Capture the cell that displays the provided text and extract its [x, y] central coordinate. 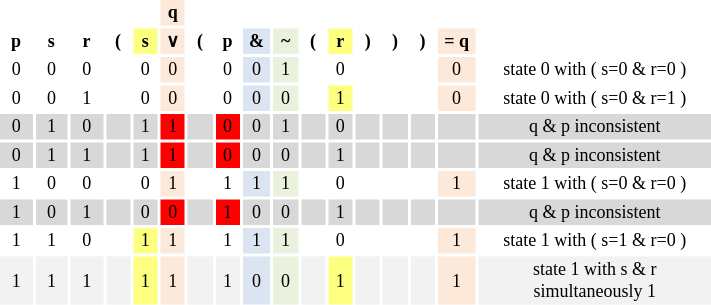
= q [457, 41]
state 1 with s & r simultaneously 1 [594, 280]
state 0 with ( s=0 & r=0 ) [594, 70]
state 0 with ( s=0 & r=1 ) [594, 99]
state 1 with ( s=0 & r=0 ) [594, 184]
q [172, 13]
& [257, 41]
~ [285, 41]
state 1 with ( s=1 & r=0 ) [594, 241]
∨ [172, 41]
